Detect which cell encompasses the target text, then output its (X, Y) center coordinate. 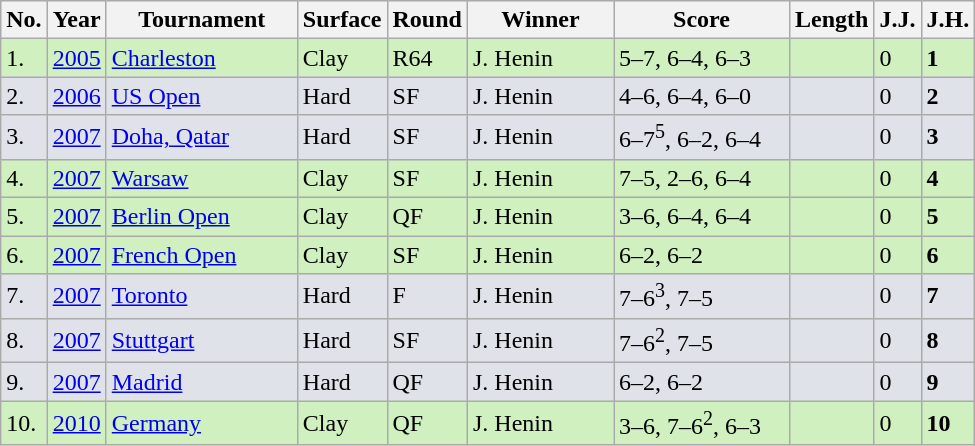
Score (702, 20)
7 (948, 296)
J.H. (948, 20)
2005 (76, 58)
8. (24, 340)
Round (427, 20)
9 (948, 382)
4–6, 6–4, 6–0 (702, 96)
7–63, 7–5 (702, 296)
Berlin Open (202, 217)
Tournament (202, 20)
Toronto (202, 296)
9. (24, 382)
4 (948, 178)
2010 (76, 424)
5. (24, 217)
Charleston (202, 58)
Stuttgart (202, 340)
1 (948, 58)
3 (948, 138)
Germany (202, 424)
6 (948, 255)
Year (76, 20)
10 (948, 424)
Surface (342, 20)
J.J. (898, 20)
7–5, 2–6, 6–4 (702, 178)
2006 (76, 96)
7–62, 7–5 (702, 340)
2 (948, 96)
2. (24, 96)
Winner (540, 20)
7. (24, 296)
3–6, 6–4, 6–4 (702, 217)
R64 (427, 58)
8 (948, 340)
Length (832, 20)
Warsaw (202, 178)
Madrid (202, 382)
10. (24, 424)
6–75, 6–2, 6–4 (702, 138)
3–6, 7–62, 6–3 (702, 424)
4. (24, 178)
5 (948, 217)
5–7, 6–4, 6–3 (702, 58)
US Open (202, 96)
F (427, 296)
Doha, Qatar (202, 138)
No. (24, 20)
3. (24, 138)
6. (24, 255)
French Open (202, 255)
1. (24, 58)
